Provide the (x, y) coordinate of the cell's center where the given text is located.  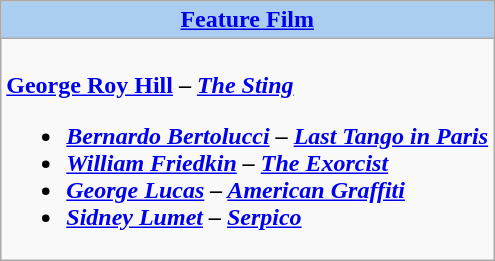
Feature Film (248, 20)
